Determine the [x, y] coordinate at the center of the cell enclosing the given text.  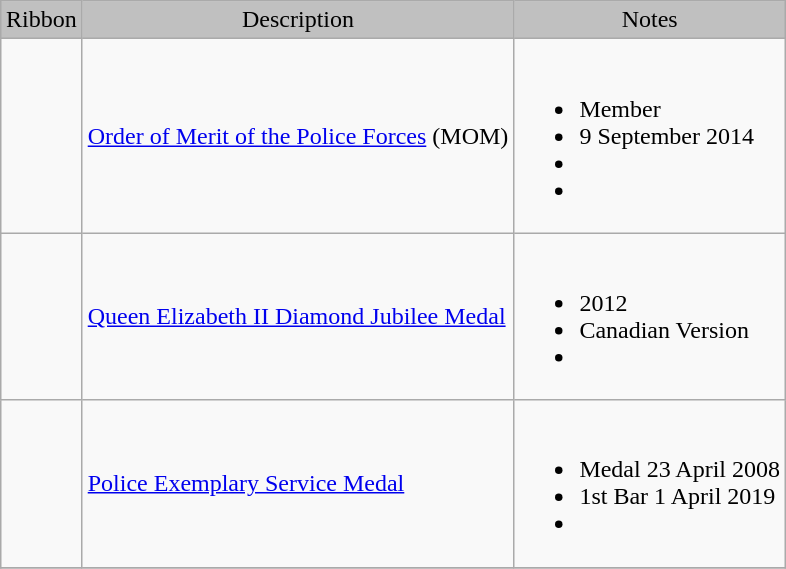
Police Exemplary Service Medal [298, 484]
Ribbon [41, 20]
Order of Merit of the Police Forces (MOM) [298, 136]
Description [298, 20]
Queen Elizabeth II Diamond Jubilee Medal [298, 316]
2012Canadian Version [650, 316]
Member9 September 2014 [650, 136]
Notes [650, 20]
Medal 23 April 20081st Bar 1 April 2019 [650, 484]
